Find where the given text appears and provide that cell's center as (x, y) coordinate. 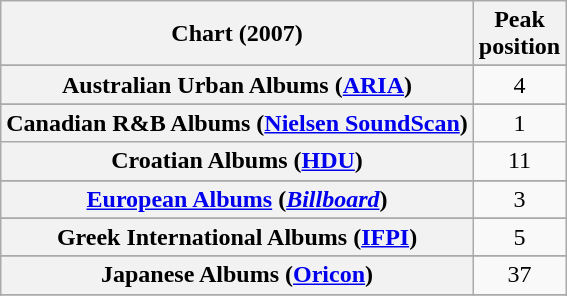
Peakposition (519, 34)
37 (519, 275)
11 (519, 161)
Greek International Albums (IFPI) (238, 237)
Croatian Albums (HDU) (238, 161)
European Albums (Billboard) (238, 199)
Chart (2007) (238, 34)
Canadian R&B Albums (Nielsen SoundScan) (238, 123)
3 (519, 199)
5 (519, 237)
Japanese Albums (Oricon) (238, 275)
4 (519, 85)
1 (519, 123)
Australian Urban Albums (ARIA) (238, 85)
